Search for the cell housing the specified text and yield its [X, Y] center coordinate. 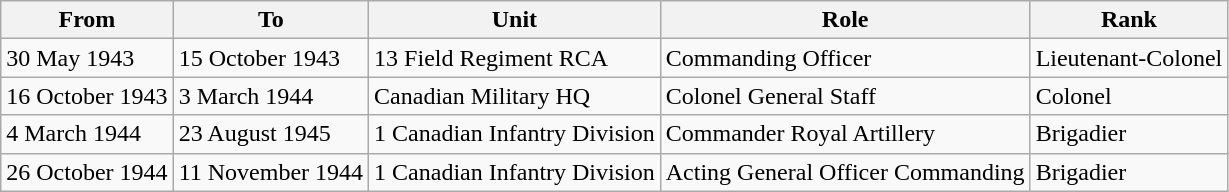
4 March 1944 [87, 134]
26 October 1944 [87, 172]
Unit [515, 20]
30 May 1943 [87, 58]
11 November 1944 [270, 172]
Canadian Military HQ [515, 96]
3 March 1944 [270, 96]
Acting General Officer Commanding [845, 172]
13 Field Regiment RCA [515, 58]
Colonel [1129, 96]
Commanding Officer [845, 58]
23 August 1945 [270, 134]
Rank [1129, 20]
To [270, 20]
15 October 1943 [270, 58]
16 October 1943 [87, 96]
Commander Royal Artillery [845, 134]
From [87, 20]
Colonel General Staff [845, 96]
Lieutenant-Colonel [1129, 58]
Role [845, 20]
